Find where the given text appears and provide that cell's center as [X, Y] coordinate. 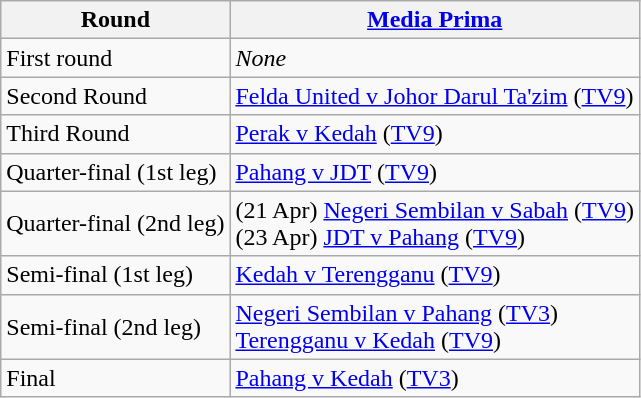
(21 Apr) Negeri Sembilan v Sabah (TV9) (23 Apr) JDT v Pahang (TV9) [435, 224]
Quarter-final (1st leg) [116, 172]
Final [116, 378]
Pahang v JDT (TV9) [435, 172]
Semi-final (2nd leg) [116, 326]
Media Prima [435, 20]
Perak v Kedah (TV9) [435, 134]
None [435, 58]
First round [116, 58]
Semi-final (1st leg) [116, 275]
Pahang v Kedah (TV3) [435, 378]
Third Round [116, 134]
Second Round [116, 96]
Felda United v Johor Darul Ta'zim (TV9) [435, 96]
Round [116, 20]
Kedah v Terengganu (TV9) [435, 275]
Quarter-final (2nd leg) [116, 224]
Negeri Sembilan v Pahang (TV3) Terengganu v Kedah (TV9) [435, 326]
